Determine the (x, y) coordinate at the center of the cell enclosing the given text.  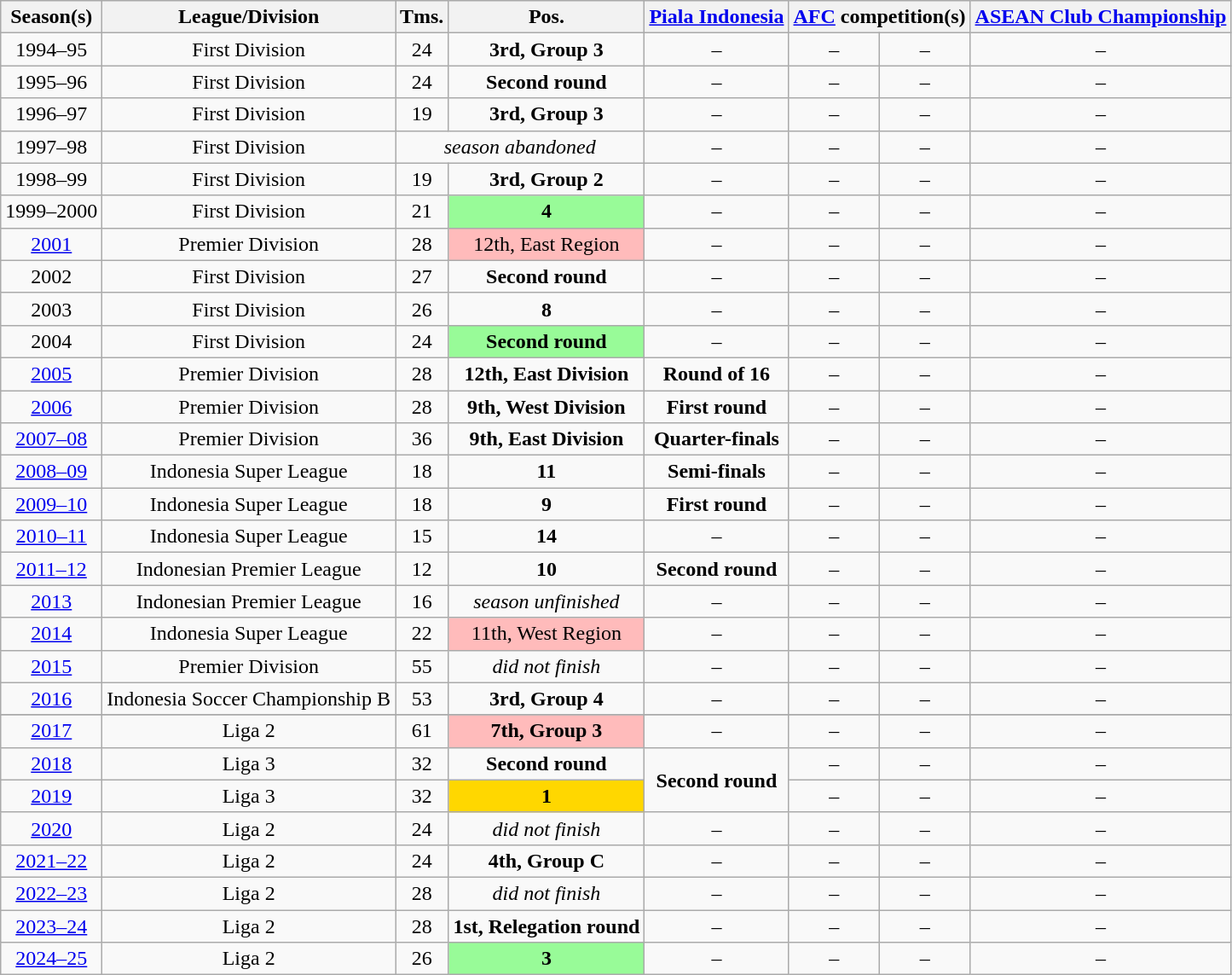
Quarter-finals (716, 439)
61 (422, 731)
Round of 16 (716, 374)
9th, West Division (547, 407)
22 (422, 634)
9 (547, 504)
Indonesia Soccer Championship B (249, 699)
2019 (51, 796)
2016 (51, 699)
2011–12 (51, 569)
2005 (51, 374)
2018 (51, 763)
1997–98 (51, 147)
League/Division (249, 17)
AFC competition(s) (880, 17)
ASEAN Club Championship (1101, 17)
12th, East Region (547, 244)
53 (422, 699)
11 (547, 472)
2024–25 (51, 959)
2021–22 (51, 861)
2013 (51, 601)
2007–08 (51, 439)
2014 (51, 634)
season abandoned (520, 147)
21 (422, 212)
7th, Group 3 (547, 731)
14 (547, 537)
11th, West Region (547, 634)
2023–24 (51, 926)
2008–09 (51, 472)
1st, Relegation round (547, 926)
3rd, Group 4 (547, 699)
2003 (51, 309)
8 (547, 309)
36 (422, 439)
10 (547, 569)
2006 (51, 407)
3 (547, 959)
27 (422, 276)
16 (422, 601)
1996–97 (51, 114)
1999–2000 (51, 212)
4th, Group C (547, 861)
9th, East Division (547, 439)
2001 (51, 244)
2004 (51, 341)
12 (422, 569)
Piala Indonesia (716, 17)
Tms. (422, 17)
2010–11 (51, 537)
season unfinished (547, 601)
2020 (51, 828)
15 (422, 537)
2022–23 (51, 893)
1998–99 (51, 179)
Season(s) (51, 17)
2009–10 (51, 504)
Semi-finals (716, 472)
2015 (51, 666)
2017 (51, 731)
4 (547, 212)
12th, East Division (547, 374)
Pos. (547, 17)
55 (422, 666)
1 (547, 796)
3rd, Group 2 (547, 179)
1994–95 (51, 49)
1995–96 (51, 82)
2002 (51, 276)
